Output the [X, Y] coordinate of the center of the cell containing the given text.  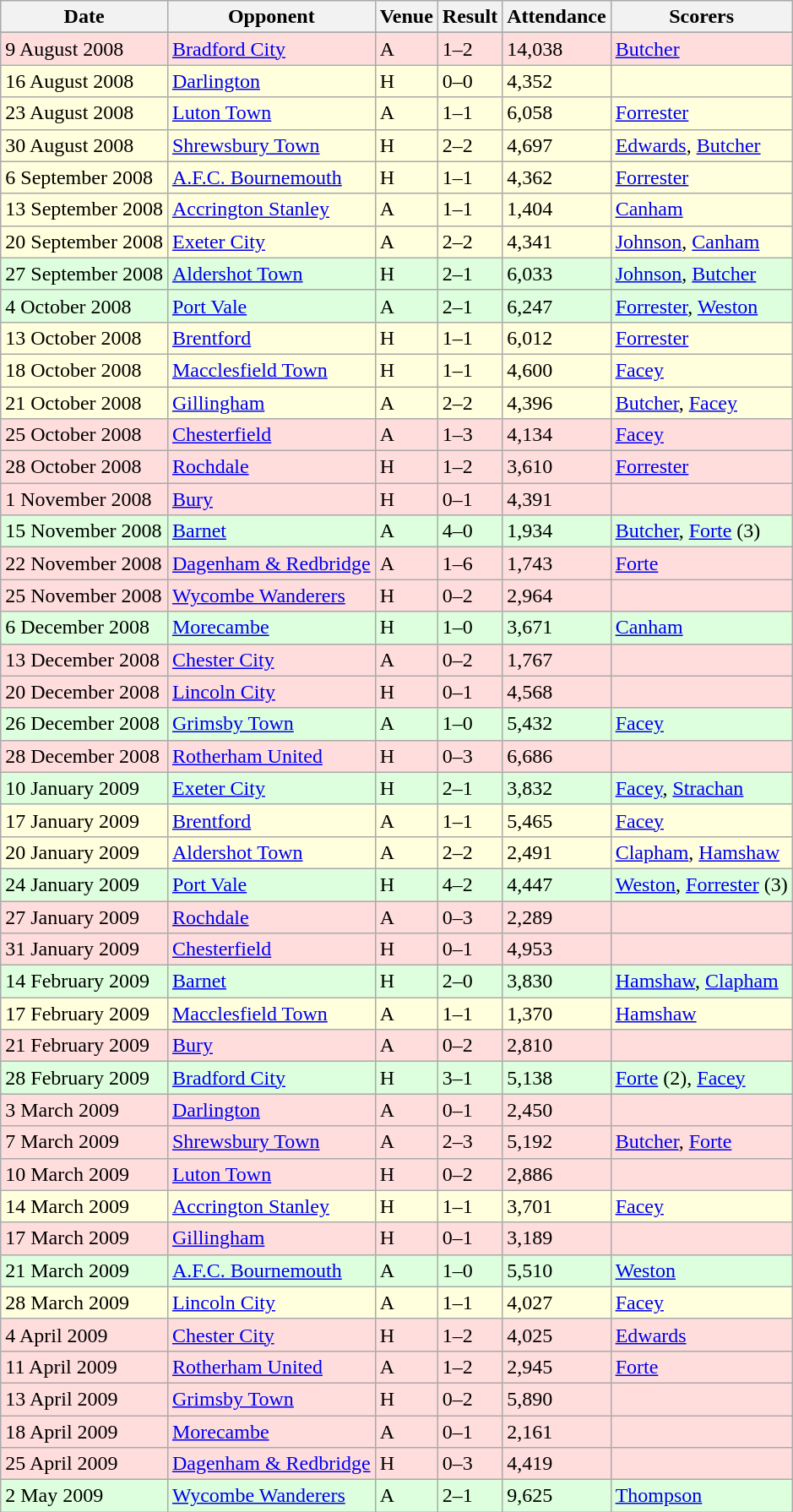
17 February 2009 [84, 1014]
10 March 2009 [84, 1174]
10 January 2009 [84, 788]
4,953 [557, 949]
Johnson, Canham [701, 242]
Thompson [701, 1496]
4–2 [470, 884]
21 February 2009 [84, 1046]
17 March 2009 [84, 1238]
20 September 2008 [84, 242]
2,289 [557, 916]
Venue [406, 17]
3 March 2009 [84, 1110]
3,189 [557, 1238]
20 December 2008 [84, 692]
Attendance [557, 17]
9,625 [557, 1496]
1,767 [557, 660]
4,341 [557, 242]
4,391 [557, 499]
28 March 2009 [84, 1303]
3,671 [557, 628]
4,134 [557, 435]
15 November 2008 [84, 531]
11 April 2009 [84, 1367]
4 April 2009 [84, 1335]
0–0 [470, 81]
3,830 [557, 982]
6 December 2008 [84, 628]
3,832 [557, 788]
1–6 [470, 563]
16 August 2008 [84, 81]
18 October 2008 [84, 370]
13 October 2008 [84, 338]
4,600 [557, 370]
1,370 [557, 1014]
4,362 [557, 177]
6,686 [557, 756]
Scorers [701, 17]
Edwards [701, 1335]
13 December 2008 [84, 660]
Weston [701, 1270]
18 April 2009 [84, 1432]
Clapham, Hamshaw [701, 852]
13 April 2009 [84, 1399]
6,012 [557, 338]
5,192 [557, 1142]
Butcher, Facey [701, 403]
6,247 [557, 306]
2,964 [557, 596]
9 August 2008 [84, 49]
4,568 [557, 692]
5,432 [557, 724]
4,419 [557, 1464]
4,027 [557, 1303]
2,886 [557, 1174]
4,697 [557, 145]
2,945 [557, 1367]
14 February 2009 [84, 982]
1–3 [470, 435]
Hamshaw, Clapham [701, 982]
4 October 2008 [84, 306]
4,025 [557, 1335]
13 September 2008 [84, 209]
Johnson, Butcher [701, 274]
6,058 [557, 113]
28 December 2008 [84, 756]
1 November 2008 [84, 499]
28 October 2008 [84, 467]
27 January 2009 [84, 916]
31 January 2009 [84, 949]
3,701 [557, 1206]
14 March 2009 [84, 1206]
20 January 2009 [84, 852]
Forte (2), Facey [701, 1078]
14,038 [557, 49]
2,810 [557, 1046]
2,491 [557, 852]
1,743 [557, 563]
Butcher, Forte [701, 1142]
Butcher [701, 49]
25 October 2008 [84, 435]
6,033 [557, 274]
17 January 2009 [84, 820]
1,934 [557, 531]
Date [84, 17]
2 May 2009 [84, 1496]
25 April 2009 [84, 1464]
2–0 [470, 982]
5,138 [557, 1078]
4,447 [557, 884]
23 August 2008 [84, 113]
22 November 2008 [84, 563]
25 November 2008 [84, 596]
Butcher, Forte (3) [701, 531]
7 March 2009 [84, 1142]
27 September 2008 [84, 274]
3–1 [470, 1078]
5,510 [557, 1270]
Weston, Forrester (3) [701, 884]
Hamshaw [701, 1014]
Opponent [271, 17]
21 March 2009 [84, 1270]
2,450 [557, 1110]
26 December 2008 [84, 724]
2,161 [557, 1432]
2–3 [470, 1142]
4,396 [557, 403]
21 October 2008 [84, 403]
Edwards, Butcher [701, 145]
28 February 2009 [84, 1078]
5,465 [557, 820]
1,404 [557, 209]
6 September 2008 [84, 177]
3,610 [557, 467]
24 January 2009 [84, 884]
Forrester, Weston [701, 306]
4–0 [470, 531]
30 August 2008 [84, 145]
Result [470, 17]
Facey, Strachan [701, 788]
4,352 [557, 81]
5,890 [557, 1399]
